Return the [X, Y] coordinate for the center point of the cell that contains the specified text.  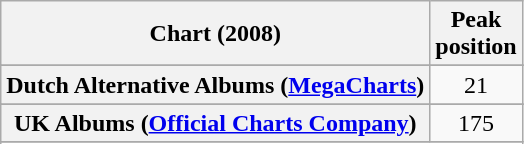
Chart (2008) [216, 34]
175 [476, 123]
Peakposition [476, 34]
Dutch Alternative Albums (MegaCharts) [216, 85]
21 [476, 85]
UK Albums (Official Charts Company) [216, 123]
